Provide the (X, Y) coordinate of the cell's center where the given text is located.  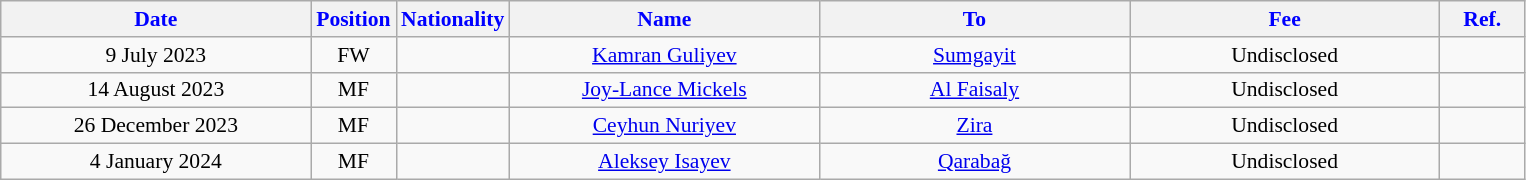
9 July 2023 (156, 55)
Zira (974, 126)
To (974, 19)
4 January 2024 (156, 162)
Date (156, 19)
Kamran Guliyev (664, 55)
Ceyhun Nuriyev (664, 126)
Name (664, 19)
Ref. (1482, 19)
Nationality (452, 19)
Sumgayit (974, 55)
26 December 2023 (156, 126)
Qarabağ (974, 162)
Aleksey Isayev (664, 162)
Position (354, 19)
Al Faisaly (974, 90)
Joy-Lance Mickels (664, 90)
Fee (1285, 19)
14 August 2023 (156, 90)
FW (354, 55)
